Detect which cell encompasses the target text, then output its (x, y) center coordinate. 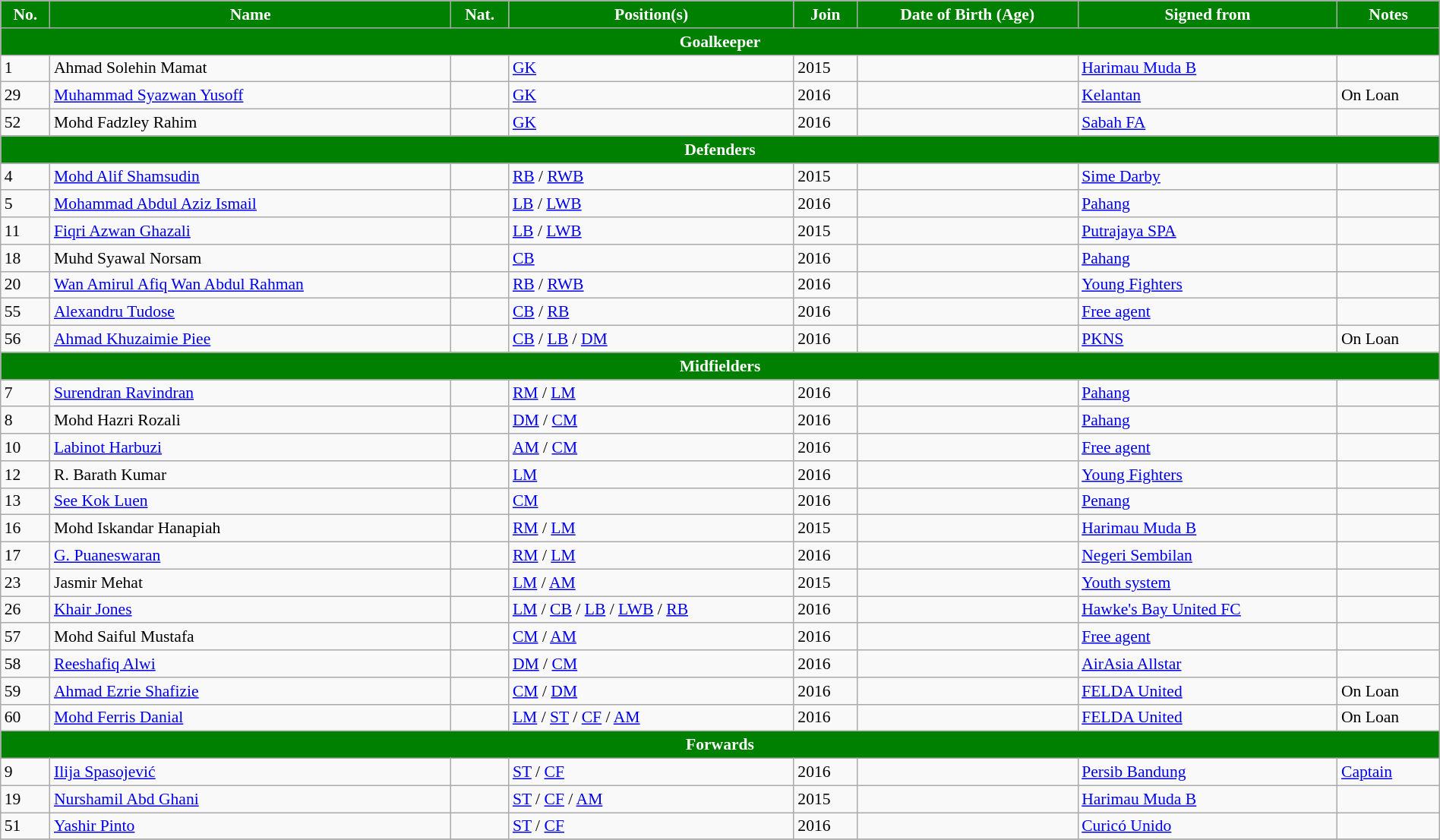
CB / LB / DM (652, 339)
Labinot Harbuzi (251, 447)
26 (26, 610)
5 (26, 204)
Curicó Unido (1208, 826)
Signed from (1208, 14)
Reeshafiq Alwi (251, 664)
Kelantan (1208, 96)
51 (26, 826)
G. Puaneswaran (251, 556)
Mohd Alif Shamsudin (251, 177)
LM (652, 475)
Muhd Syawal Norsam (251, 258)
Captain (1388, 772)
Ahmad Solehin Mamat (251, 68)
20 (26, 285)
No. (26, 14)
Muhammad Syazwan Yusoff (251, 96)
58 (26, 664)
10 (26, 447)
13 (26, 501)
18 (26, 258)
23 (26, 583)
Name (251, 14)
CB (652, 258)
Mohd Saiful Mustafa (251, 637)
Mohd Fadzley Rahim (251, 123)
59 (26, 691)
17 (26, 556)
CM / DM (652, 691)
8 (26, 421)
AM / CM (652, 447)
11 (26, 231)
Negeri Sembilan (1208, 556)
LM / AM (652, 583)
See Kok Luen (251, 501)
Position(s) (652, 14)
LM / CB / LB / LWB / RB (652, 610)
52 (26, 123)
Defenders (720, 150)
Penang (1208, 501)
PKNS (1208, 339)
Sime Darby (1208, 177)
19 (26, 799)
Surendran Ravindran (251, 393)
4 (26, 177)
60 (26, 718)
Khair Jones (251, 610)
Goalkeeper (720, 42)
Youth system (1208, 583)
CB / RB (652, 312)
57 (26, 637)
Mohammad Abdul Aziz Ismail (251, 204)
Alexandru Tudose (251, 312)
Date of Birth (Age) (968, 14)
Join (825, 14)
55 (26, 312)
LM / ST / CF / AM (652, 718)
12 (26, 475)
Hawke's Bay United FC (1208, 610)
1 (26, 68)
Wan Amirul Afiq Wan Abdul Rahman (251, 285)
Mohd Ferris Danial (251, 718)
Jasmir Mehat (251, 583)
Persib Bandung (1208, 772)
ST / CF / AM (652, 799)
Ahmad Ezrie Shafizie (251, 691)
56 (26, 339)
Nurshamil Abd Ghani (251, 799)
Yashir Pinto (251, 826)
Ahmad Khuzaimie Piee (251, 339)
Putrajaya SPA (1208, 231)
7 (26, 393)
29 (26, 96)
Nat. (479, 14)
Notes (1388, 14)
CM / AM (652, 637)
AirAsia Allstar (1208, 664)
Forwards (720, 745)
Fiqri Azwan Ghazali (251, 231)
Sabah FA (1208, 123)
CM (652, 501)
9 (26, 772)
R. Barath Kumar (251, 475)
Ilija Spasojević (251, 772)
Mohd Iskandar Hanapiah (251, 529)
Midfielders (720, 366)
16 (26, 529)
Mohd Hazri Rozali (251, 421)
